Detect which cell encompasses the target text, then output its [x, y] center coordinate. 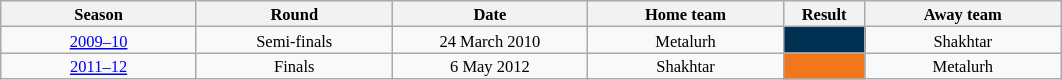
Round [294, 14]
Away team [963, 14]
2011–12 [99, 66]
Home team [686, 14]
Finals [294, 66]
Semi-finals [294, 40]
Date [490, 14]
Result [824, 14]
24 March 2010 [490, 40]
2009–10 [99, 40]
Season [99, 14]
6 May 2012 [490, 66]
